Find where the given text appears and provide that cell's center as [X, Y] coordinate. 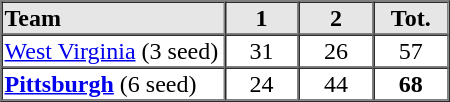
1 [261, 18]
Team [114, 18]
2 [336, 18]
24 [261, 84]
31 [261, 50]
Pittsburgh (6 seed) [114, 84]
57 [410, 50]
West Virginia (3 seed) [114, 50]
26 [336, 50]
44 [336, 84]
68 [410, 84]
Tot. [410, 18]
